Return the [X, Y] coordinate for the center point of the cell that contains the specified text.  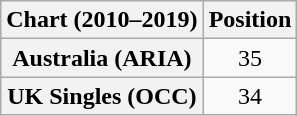
UK Singles (OCC) [102, 96]
34 [250, 96]
Chart (2010–2019) [102, 20]
Position [250, 20]
35 [250, 58]
Australia (ARIA) [102, 58]
